For the text-containing cell, return its midpoint in [x, y] coordinate format. 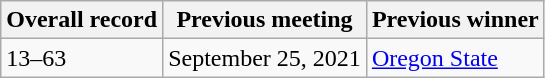
Previous winner [455, 20]
13–63 [82, 58]
Previous meeting [265, 20]
September 25, 2021 [265, 58]
Oregon State [455, 58]
Overall record [82, 20]
